Output the (x, y) coordinate of the center of the cell containing the given text.  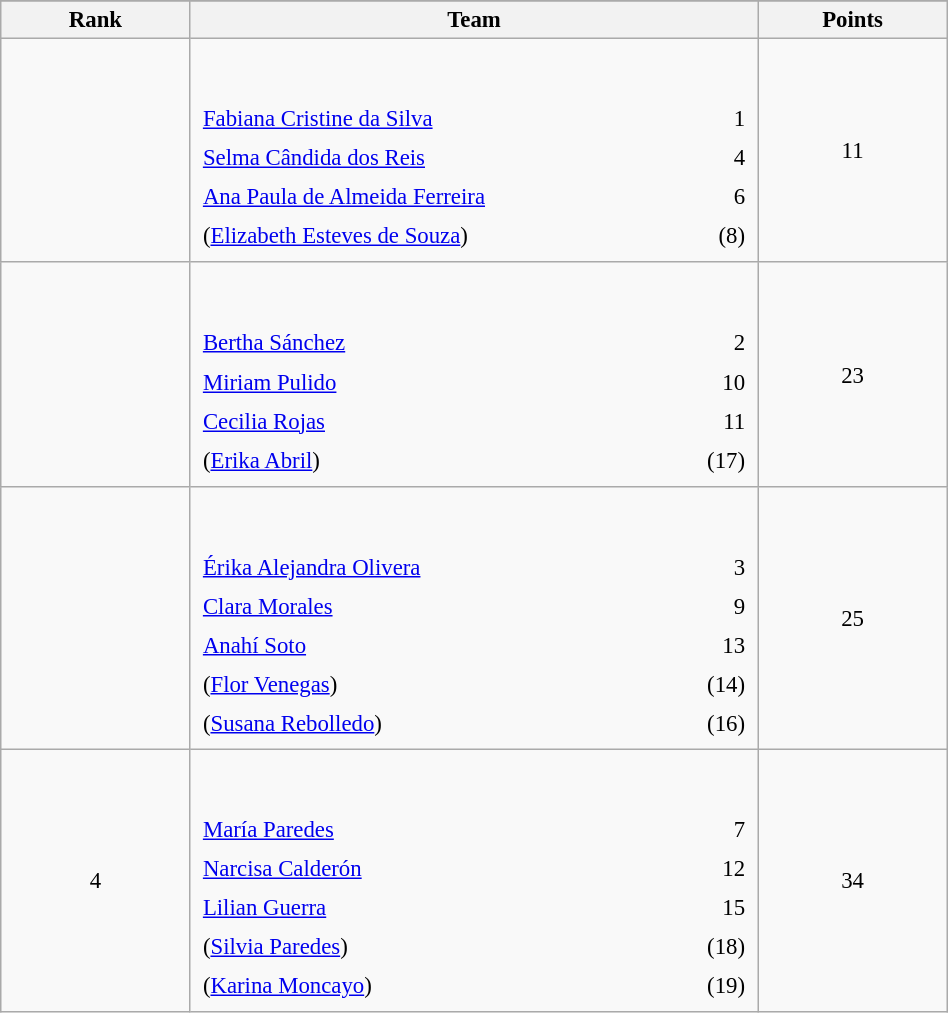
Érika Alejandra Olivera (425, 567)
Points (852, 20)
Rank (96, 20)
(19) (692, 986)
23 (852, 374)
7 (692, 830)
12 (692, 869)
(8) (720, 236)
Fabiana Cristine da Silva (442, 119)
Cecilia Rojas (407, 421)
Miriam Pulido (407, 382)
2 (685, 343)
Fabiana Cristine da Silva 1 Selma Cândida dos Reis 4 Ana Paula de Almeida Ferreira 6 (Elizabeth Esteves de Souza) (8) (474, 151)
Anahí Soto (425, 645)
María Paredes 7 Narcisa Calderón 12 Lilian Guerra 15 (Silvia Paredes) (18) (Karina Moncayo) (19) (474, 882)
(18) (692, 947)
Érika Alejandra Olivera 3 Clara Morales 9 Anahí Soto 13 (Flor Venegas) (14) (Susana Rebolledo) (16) (474, 618)
25 (852, 618)
Lilian Guerra (415, 908)
(17) (685, 460)
Narcisa Calderón (415, 869)
(16) (702, 723)
Selma Cândida dos Reis (442, 158)
Ana Paula de Almeida Ferreira (442, 197)
(Susana Rebolledo) (425, 723)
34 (852, 882)
15 (692, 908)
9 (702, 606)
Clara Morales (425, 606)
3 (702, 567)
Team (474, 20)
6 (720, 197)
(Karina Moncayo) (415, 986)
1 (720, 119)
(Silvia Paredes) (415, 947)
10 (685, 382)
13 (702, 645)
María Paredes (415, 830)
(Flor Venegas) (425, 684)
(Erika Abril) (407, 460)
(Elizabeth Esteves de Souza) (442, 236)
Bertha Sánchez (407, 343)
Bertha Sánchez 2 Miriam Pulido 10 Cecilia Rojas 11 (Erika Abril) (17) (474, 374)
(14) (702, 684)
